Provide the (X, Y) coordinate of the cell's center where the given text is located.  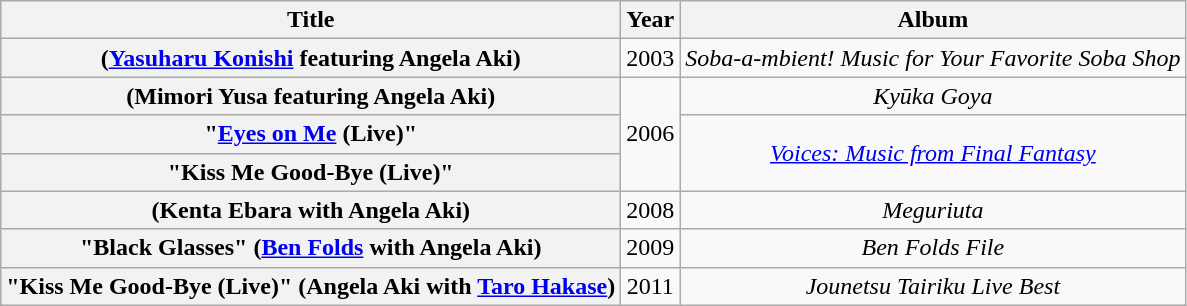
2009 (650, 248)
Ben Folds File (933, 248)
Album (933, 20)
Title (311, 20)
"Kiss Me Good-Bye (Live)" (Angela Aki with Taro Hakase) (311, 286)
Meguriuta (933, 210)
"Kiss Me Good-Bye (Live)" (311, 172)
Kyūka Goya (933, 96)
(Mimori Yusa featuring Angela Aki) (311, 96)
2011 (650, 286)
(Kenta Ebara with Angela Aki) (311, 210)
"Black Glasses" (Ben Folds with Angela Aki) (311, 248)
2008 (650, 210)
Jounetsu Tairiku Live Best (933, 286)
Soba-a-mbient! Music for Your Favorite Soba Shop (933, 58)
Voices: Music from Final Fantasy (933, 153)
2006 (650, 134)
"Eyes on Me (Live)" (311, 134)
(Yasuharu Konishi featuring Angela Aki) (311, 58)
Year (650, 20)
2003 (650, 58)
